For the text-containing cell, return its midpoint in (x, y) coordinate format. 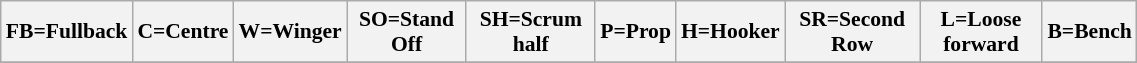
H=Hooker (730, 32)
SO=Stand Off (407, 32)
FB=Fullback (67, 32)
SH=Scrum half (530, 32)
L=Loose forward (982, 32)
B=Bench (1089, 32)
P=Prop (636, 32)
SR=Second Row (852, 32)
C=Centre (182, 32)
W=Winger (290, 32)
